Search for the cell housing the specified text and yield its [X, Y] center coordinate. 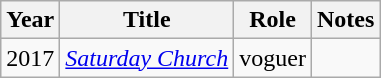
Role [273, 20]
2017 [30, 58]
Year [30, 20]
Title [147, 20]
Saturday Church [147, 58]
Notes [345, 20]
voguer [273, 58]
